Output the [x, y] coordinate of the center of the cell containing the given text.  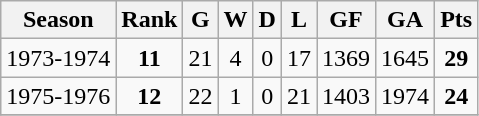
GF [346, 20]
29 [456, 58]
11 [150, 58]
1973-1974 [58, 58]
Rank [150, 20]
22 [200, 96]
Pts [456, 20]
G [200, 20]
24 [456, 96]
1645 [406, 58]
17 [298, 58]
L [298, 20]
1975-1976 [58, 96]
W [236, 20]
4 [236, 58]
GA [406, 20]
12 [150, 96]
1403 [346, 96]
1 [236, 96]
1369 [346, 58]
Season [58, 20]
D [267, 20]
1974 [406, 96]
